Capture the cell that displays the provided text and extract its (X, Y) central coordinate. 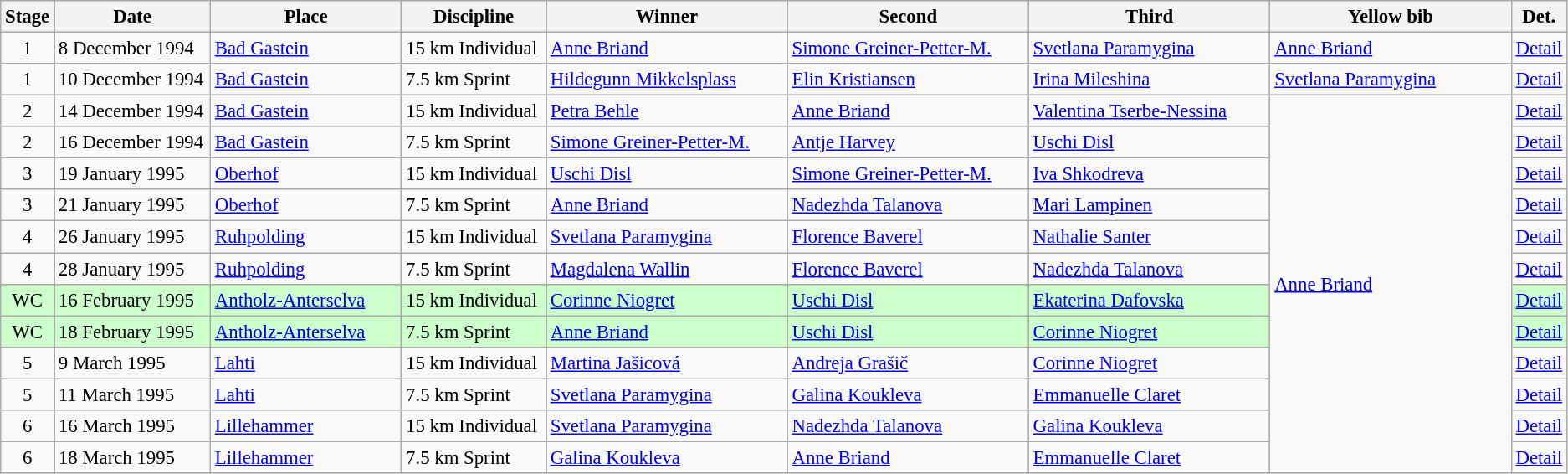
Elin Kristiansen (908, 80)
9 March 1995 (132, 363)
Yellow bib (1391, 17)
Winner (666, 17)
Andreja Grašič (908, 363)
Petra Behle (666, 111)
Det. (1539, 17)
16 March 1995 (132, 426)
Magdalena Wallin (666, 269)
18 March 1995 (132, 457)
16 December 1994 (132, 142)
Valentina Tserbe-Nessina (1150, 111)
19 January 1995 (132, 174)
Iva Shkodreva (1150, 174)
Martina Jašicová (666, 363)
Mari Lampinen (1150, 205)
10 December 1994 (132, 80)
Stage (28, 17)
Irina Mileshina (1150, 80)
Nathalie Santer (1150, 237)
11 March 1995 (132, 394)
28 January 1995 (132, 269)
8 December 1994 (132, 49)
26 January 1995 (132, 237)
16 February 1995 (132, 300)
Hildegunn Mikkelsplass (666, 80)
Antje Harvey (908, 142)
Discipline (474, 17)
21 January 1995 (132, 205)
Place (306, 17)
Ekaterina Dafovska (1150, 300)
Third (1150, 17)
18 February 1995 (132, 332)
Second (908, 17)
Date (132, 17)
14 December 1994 (132, 111)
